Extract the [X, Y] coordinate from the center of the cell holding the provided text.  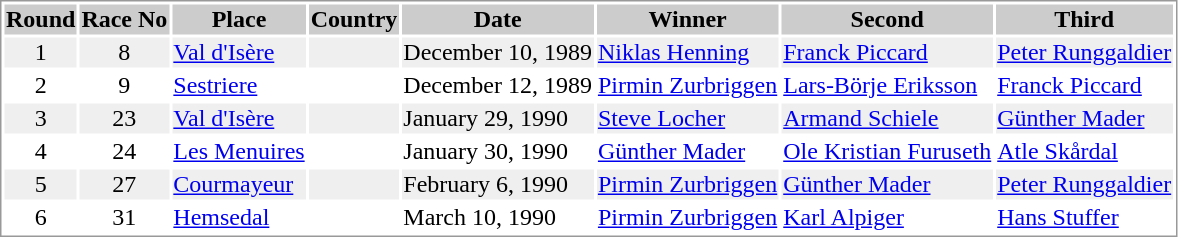
31 [124, 217]
Place [239, 19]
December 10, 1989 [498, 53]
Atle Skårdal [1084, 151]
2 [40, 85]
Round [40, 19]
January 30, 1990 [498, 151]
Niklas Henning [687, 53]
6 [40, 217]
Country [354, 19]
Third [1084, 19]
Winner [687, 19]
27 [124, 185]
9 [124, 85]
3 [40, 119]
Date [498, 19]
1 [40, 53]
Sestriere [239, 85]
Courmayeur [239, 185]
8 [124, 53]
Karl Alpiger [888, 217]
24 [124, 151]
Race No [124, 19]
March 10, 1990 [498, 217]
January 29, 1990 [498, 119]
Hemsedal [239, 217]
Second [888, 19]
December 12, 1989 [498, 85]
4 [40, 151]
Lars-Börje Eriksson [888, 85]
Hans Stuffer [1084, 217]
Ole Kristian Furuseth [888, 151]
February 6, 1990 [498, 185]
Steve Locher [687, 119]
23 [124, 119]
Armand Schiele [888, 119]
Les Menuires [239, 151]
5 [40, 185]
